Detect which cell encompasses the target text, then output its (x, y) center coordinate. 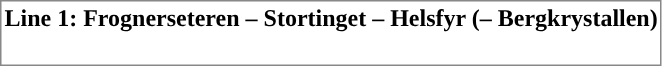
Line 1: Frognerseteren – Stortinget – Helsfyr (– Bergkrystallen) (331, 18)
